Find where the given text appears and provide that cell's center as [x, y] coordinate. 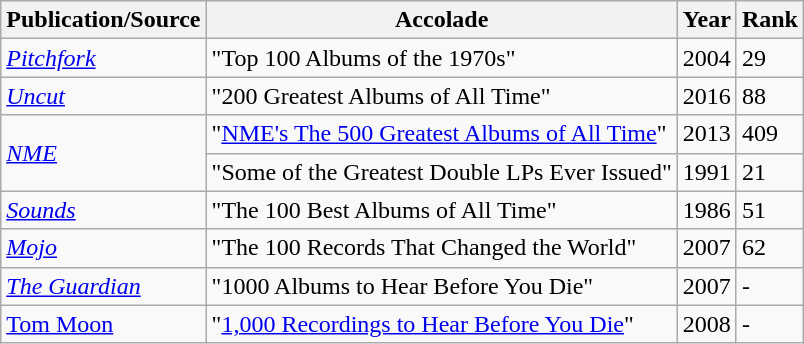
2013 [706, 134]
"NME's The 500 Greatest Albums of All Time" [442, 134]
62 [770, 248]
"1,000 Recordings to Hear Before You Die" [442, 324]
NME [104, 153]
Uncut [104, 96]
"Top 100 Albums of the 1970s" [442, 58]
Tom Moon [104, 324]
Publication/Source [104, 20]
Pitchfork [104, 58]
"The 100 Best Albums of All Time" [442, 210]
"Some of the Greatest Double LPs Ever Issued" [442, 172]
21 [770, 172]
Accolade [442, 20]
"The 100 Records That Changed the World" [442, 248]
1986 [706, 210]
"1000 Albums to Hear Before You Die" [442, 286]
Rank [770, 20]
29 [770, 58]
Sounds [104, 210]
The Guardian [104, 286]
Mojo [104, 248]
88 [770, 96]
2016 [706, 96]
2004 [706, 58]
"200 Greatest Albums of All Time" [442, 96]
Year [706, 20]
1991 [706, 172]
2008 [706, 324]
409 [770, 134]
51 [770, 210]
